Search for the cell housing the specified text and yield its (X, Y) center coordinate. 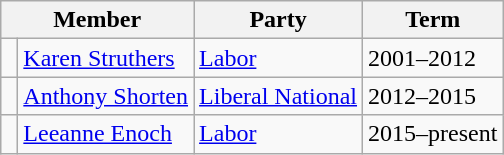
2012–2015 (433, 96)
Liberal National (278, 96)
2001–2012 (433, 58)
Karen Struthers (106, 58)
Leeanne Enoch (106, 134)
2015–present (433, 134)
Member (98, 20)
Party (278, 20)
Anthony Shorten (106, 96)
Term (433, 20)
